Identify which cell holds the provided text, then report its (x, y) central coordinate. 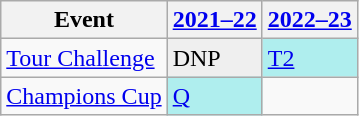
2021–22 (214, 20)
T2 (310, 58)
2022–23 (310, 20)
Champions Cup (84, 96)
DNP (214, 58)
Q (214, 96)
Tour Challenge (84, 58)
Event (84, 20)
